Return the [X, Y] coordinate for the center point of the cell that contains the specified text.  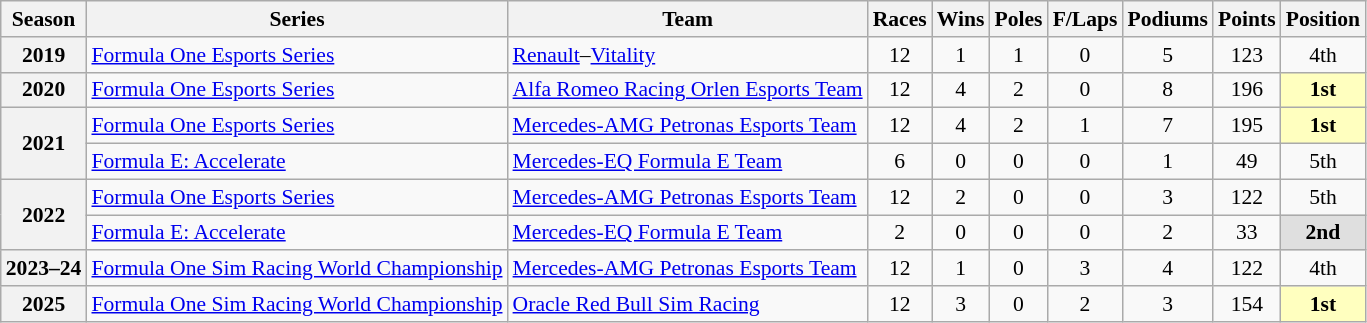
F/Laps [1086, 19]
6 [900, 162]
Alfa Romeo Racing Orlen Esports Team [688, 90]
Points [1247, 19]
Races [900, 19]
154 [1247, 304]
2023–24 [44, 269]
Position [1323, 19]
2nd [1323, 233]
8 [1168, 90]
Wins [961, 19]
Renault–Vitality [688, 55]
2021 [44, 144]
33 [1247, 233]
5 [1168, 55]
Poles [1018, 19]
2022 [44, 214]
196 [1247, 90]
123 [1247, 55]
2020 [44, 90]
Series [296, 19]
7 [1168, 126]
2025 [44, 304]
195 [1247, 126]
Season [44, 19]
Podiums [1168, 19]
49 [1247, 162]
Oracle Red Bull Sim Racing [688, 304]
2019 [44, 55]
Team [688, 19]
